Pinpoint the cell where the given text exists, returning its (X, Y) midpoint coordinate. 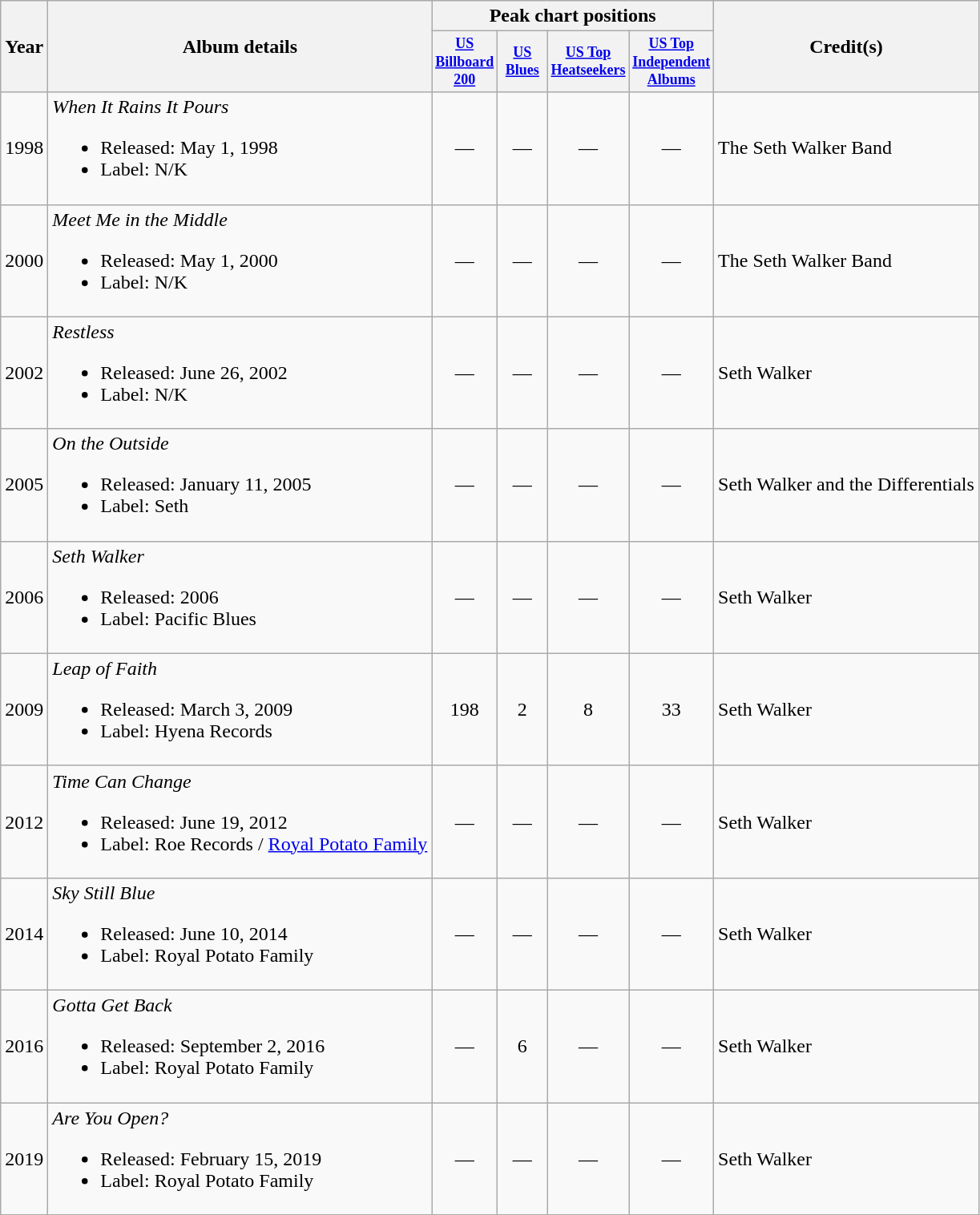
US Top Independent Albums (671, 62)
2009 (24, 709)
On the OutsideReleased: January 11, 2005Label: Seth (240, 485)
When It Rains It PoursReleased: May 1, 1998Label: N/K (240, 148)
Year (24, 46)
Seth WalkerReleased: 2006Label: Pacific Blues (240, 597)
8 (588, 709)
Credit(s) (846, 46)
2 (522, 709)
2016 (24, 1046)
RestlessReleased: June 26, 2002Label: N/K (240, 373)
2006 (24, 597)
Time Can ChangeReleased: June 19, 2012Label: Roe Records / Royal Potato Family (240, 821)
US Billboard 200 (465, 62)
1998 (24, 148)
Sky Still BlueReleased: June 10, 2014Label: Royal Potato Family (240, 934)
2005 (24, 485)
Peak chart positions (573, 16)
2012 (24, 821)
USBlues (522, 62)
2000 (24, 260)
Gotta Get BackReleased: September 2, 2016Label: Royal Potato Family (240, 1046)
33 (671, 709)
Album details (240, 46)
2019 (24, 1159)
2014 (24, 934)
198 (465, 709)
6 (522, 1046)
US Top Heatseekers (588, 62)
2002 (24, 373)
Seth Walker and the Differentials (846, 485)
Are You Open?Released: February 15, 2019Label: Royal Potato Family (240, 1159)
Leap of FaithReleased: March 3, 2009Label: Hyena Records (240, 709)
Meet Me in the MiddleReleased: May 1, 2000Label: N/K (240, 260)
